Output the [x, y] coordinate of the center of the cell containing the given text.  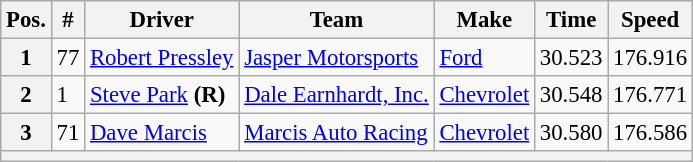
Team [336, 20]
176.771 [650, 95]
Driver [162, 20]
30.580 [572, 133]
176.586 [650, 133]
Make [484, 20]
71 [68, 133]
Pos. [26, 20]
30.523 [572, 58]
Speed [650, 20]
# [68, 20]
Jasper Motorsports [336, 58]
Dale Earnhardt, Inc. [336, 95]
Dave Marcis [162, 133]
3 [26, 133]
Robert Pressley [162, 58]
77 [68, 58]
30.548 [572, 95]
176.916 [650, 58]
Steve Park (R) [162, 95]
Time [572, 20]
Ford [484, 58]
2 [26, 95]
Marcis Auto Racing [336, 133]
